Search for the cell housing the specified text and yield its (X, Y) center coordinate. 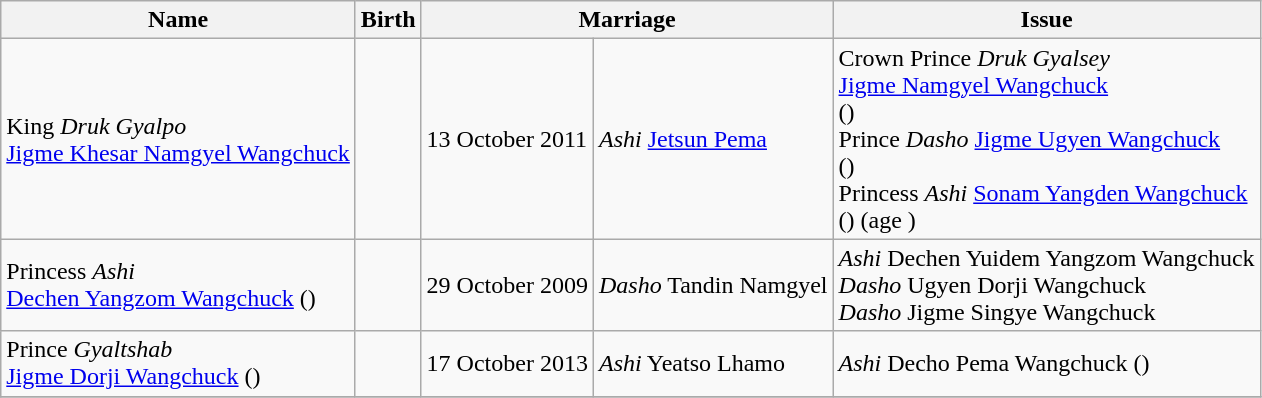
17 October 2013 (507, 364)
Ashi Dechen Yuidem Yangzom WangchuckDasho Ugyen Dorji WangchuckDasho Jigme Singye Wangchuck (1046, 285)
Princess AshiDechen Yangzom Wangchuck () (178, 285)
Ashi Decho Pema Wangchuck () (1046, 364)
Crown Prince Druk GyalseyJigme Namgyel Wangchuck ()Prince Dasho Jigme Ugyen Wangchuck()Princess Ashi Sonam Yangden Wangchuck() (age ) (1046, 139)
Ashi Yeatso Lhamo (713, 364)
13 October 2011 (507, 139)
Dasho Tandin Namgyel (713, 285)
King Druk GyalpoJigme Khesar Namgyel Wangchuck (178, 139)
Ashi Jetsun Pema (713, 139)
29 October 2009 (507, 285)
Marriage (627, 20)
Birth (388, 20)
Prince GyaltshabJigme Dorji Wangchuck () (178, 364)
Issue (1046, 20)
Name (178, 20)
